Pinpoint the cell where the given text exists, returning its (X, Y) midpoint coordinate. 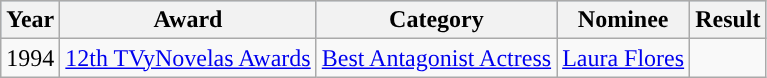
Laura Flores (624, 58)
Best Antagonist Actress (436, 58)
Award (188, 20)
Result (728, 20)
Category (436, 20)
12th TVyNovelas Awards (188, 58)
Year (30, 20)
Nominee (624, 20)
1994 (30, 58)
